From the cell containing the given text, extract its center point as [X, Y] coordinate. 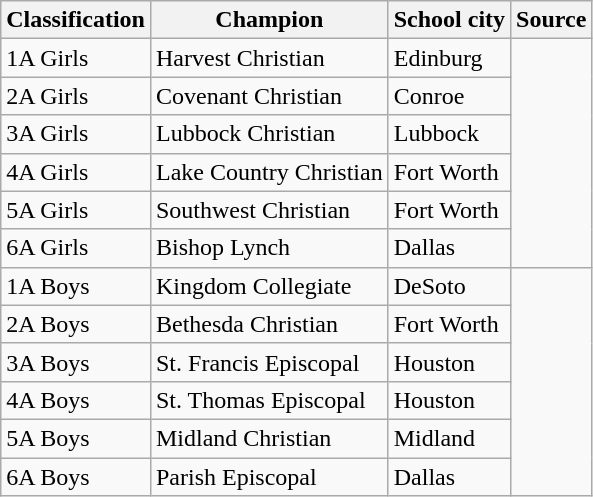
3A Boys [76, 362]
St. Francis Episcopal [269, 362]
5A Boys [76, 438]
5A Girls [76, 210]
Lake Country Christian [269, 172]
Edinburg [449, 58]
Midland [449, 438]
1A Boys [76, 286]
2A Boys [76, 324]
6A Boys [76, 477]
Harvest Christian [269, 58]
St. Thomas Episcopal [269, 400]
Covenant Christian [269, 96]
4A Boys [76, 400]
1A Girls [76, 58]
Southwest Christian [269, 210]
Bethesda Christian [269, 324]
Source [552, 20]
6A Girls [76, 248]
4A Girls [76, 172]
Classification [76, 20]
Midland Christian [269, 438]
Parish Episcopal [269, 477]
Kingdom Collegiate [269, 286]
3A Girls [76, 134]
Champion [269, 20]
Lubbock [449, 134]
School city [449, 20]
DeSoto [449, 286]
Lubbock Christian [269, 134]
Conroe [449, 96]
2A Girls [76, 96]
Bishop Lynch [269, 248]
